Return [X, Y] of the center of cell containing provided text 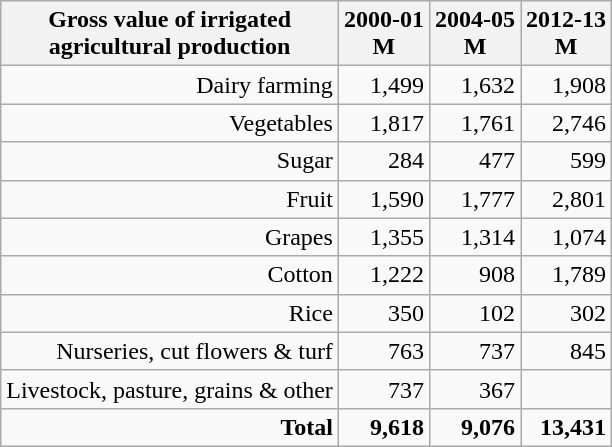
9,618 [384, 427]
2004-05M [474, 34]
284 [384, 161]
13,431 [566, 427]
1,590 [384, 199]
Cotton [170, 275]
908 [474, 275]
302 [566, 313]
477 [474, 161]
1,777 [474, 199]
1,074 [566, 237]
1,355 [384, 237]
1,908 [566, 85]
1,817 [384, 123]
1,761 [474, 123]
1,222 [384, 275]
599 [566, 161]
Vegetables [170, 123]
350 [384, 313]
367 [474, 389]
2,746 [566, 123]
9,076 [474, 427]
Fruit [170, 199]
Total [170, 427]
1,632 [474, 85]
2,801 [566, 199]
2000-01M [384, 34]
102 [474, 313]
Grapes [170, 237]
Rice [170, 313]
Sugar [170, 161]
845 [566, 351]
Nurseries, cut flowers & turf [170, 351]
1,314 [474, 237]
763 [384, 351]
Dairy farming [170, 85]
Gross value of irrigatedagricultural production [170, 34]
1,499 [384, 85]
1,789 [566, 275]
2012-13M [566, 34]
Livestock, pasture, grains & other [170, 389]
